Find where the given text appears and provide that cell's center as (X, Y) coordinate. 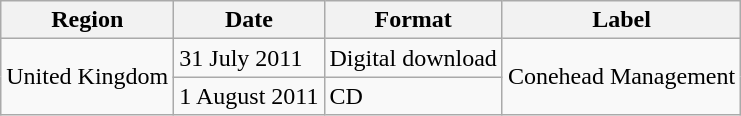
Conehead Management (621, 77)
CD (413, 96)
Digital download (413, 58)
Format (413, 20)
Region (88, 20)
United Kingdom (88, 77)
31 July 2011 (249, 58)
1 August 2011 (249, 96)
Date (249, 20)
Label (621, 20)
